Scan for the cell matching the given text and deliver its [x, y] coordinate at center. 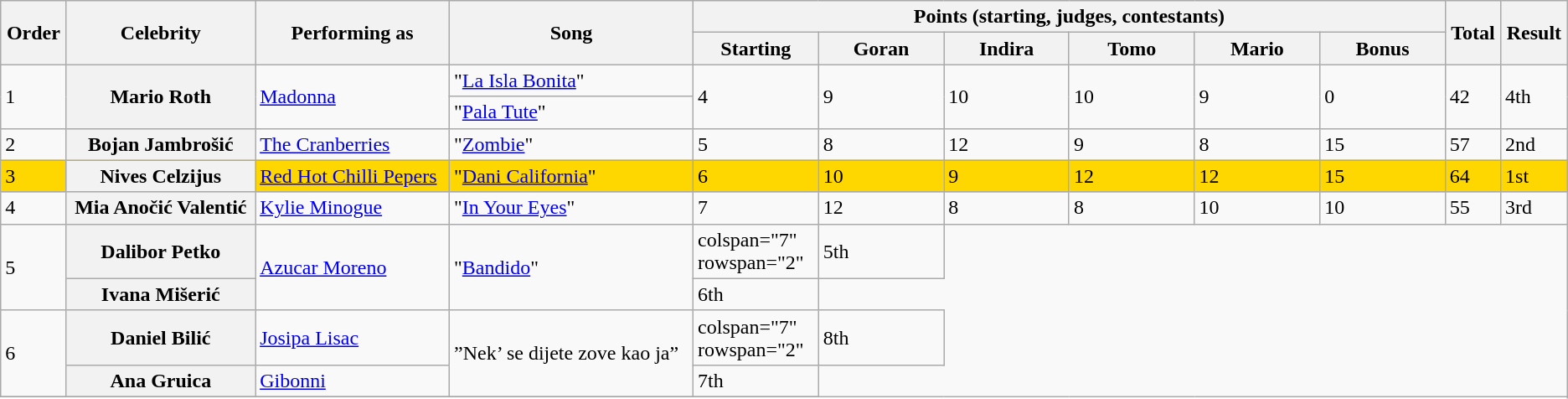
Dalibor Petko [161, 251]
3 [34, 176]
Azucar Moreno [353, 267]
Tomo [1132, 49]
Mario [1257, 49]
Bojan Jambrošić [161, 144]
"Bandido" [571, 267]
Ivana Mišerić [161, 294]
7 [756, 208]
Performing as [353, 33]
3rd [1534, 208]
Mia Anočić Valentić [161, 208]
Bonus [1383, 49]
Order [34, 33]
Celebrity [161, 33]
Madonna [353, 96]
4th [1534, 96]
55 [1473, 208]
"Dani California" [571, 176]
"In Your Eyes" [571, 208]
Red Hot Chilli Pepers [353, 176]
57 [1473, 144]
Josipa Lisac [353, 337]
6th [756, 294]
1st [1534, 176]
Result [1534, 33]
2nd [1534, 144]
"Zombie" [571, 144]
42 [1473, 96]
7th [756, 381]
Points (starting, judges, contestants) [1070, 17]
8th [881, 337]
Song [571, 33]
"Pala Tute" [571, 112]
"La Isla Bonita" [571, 80]
Indira [1007, 49]
Mario Roth [161, 96]
Goran [881, 49]
Kylie Minogue [353, 208]
Total [1473, 33]
5th [881, 251]
1 [34, 96]
Ana Gruica [161, 381]
Starting [756, 49]
The Cranberries [353, 144]
2 [34, 144]
Nives Celzijus [161, 176]
Daniel Bilić [161, 337]
0 [1383, 96]
Gibonni [353, 381]
”Nek’ se dijete zove kao ja” [571, 354]
64 [1473, 176]
